Find where the given text appears and provide that cell's center as [X, Y] coordinate. 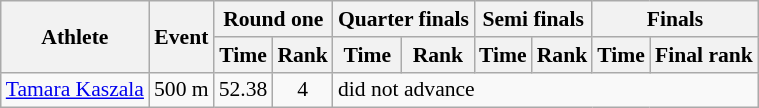
52.38 [244, 90]
did not advance [546, 90]
500 m [182, 90]
Event [182, 36]
Final rank [704, 55]
4 [302, 90]
Quarter finals [404, 19]
Athlete [75, 36]
Tamara Kaszala [75, 90]
Semi finals [533, 19]
Round one [274, 19]
Finals [675, 19]
